From the cell containing the given text, extract its center point as [x, y] coordinate. 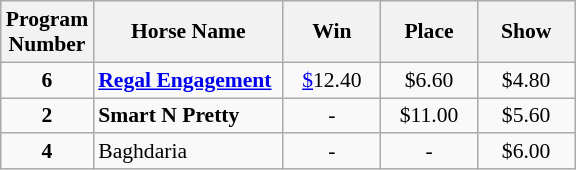
Place [428, 32]
2 [47, 116]
$4.80 [526, 80]
Program Number [47, 32]
Regal Engagement [188, 80]
Baghdaria [188, 152]
$5.60 [526, 116]
$12.40 [332, 80]
Smart N Pretty [188, 116]
Win [332, 32]
6 [47, 80]
4 [47, 152]
$11.00 [428, 116]
Show [526, 32]
Horse Name [188, 32]
$6.00 [526, 152]
$6.60 [428, 80]
